Capture the cell that displays the provided text and extract its (x, y) central coordinate. 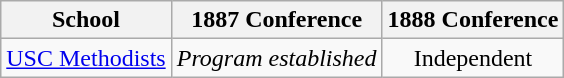
1888 Conference (473, 20)
USC Methodists (86, 58)
Independent (473, 58)
Program established (276, 58)
1887 Conference (276, 20)
School (86, 20)
